Scan for the cell matching the given text and deliver its [x, y] coordinate at center. 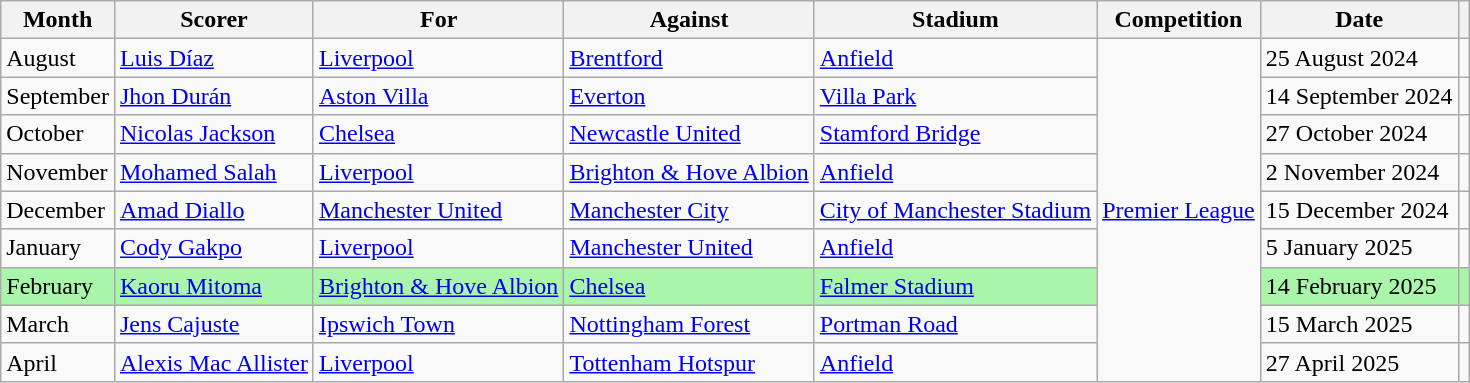
Luis Díaz [214, 58]
Brentford [689, 58]
Jhon Durán [214, 96]
September [58, 96]
August [58, 58]
Stamford Bridge [955, 134]
2 November 2024 [1359, 172]
City of Manchester Stadium [955, 210]
Date [1359, 20]
Everton [689, 96]
October [58, 134]
Aston Villa [438, 96]
Month [58, 20]
Tottenham Hotspur [689, 362]
Mohamed Salah [214, 172]
Stadium [955, 20]
Nottingham Forest [689, 324]
December [58, 210]
Ipswich Town [438, 324]
April [58, 362]
Cody Gakpo [214, 248]
Falmer Stadium [955, 286]
25 August 2024 [1359, 58]
Alexis Mac Allister [214, 362]
January [58, 248]
5 January 2025 [1359, 248]
Villa Park [955, 96]
Jens Cajuste [214, 324]
27 April 2025 [1359, 362]
27 October 2024 [1359, 134]
14 February 2025 [1359, 286]
15 March 2025 [1359, 324]
15 December 2024 [1359, 210]
Nicolas Jackson [214, 134]
Kaoru Mitoma [214, 286]
March [58, 324]
Manchester City [689, 210]
Portman Road [955, 324]
Scorer [214, 20]
Premier League [1179, 210]
Competition [1179, 20]
February [58, 286]
Against [689, 20]
November [58, 172]
For [438, 20]
14 September 2024 [1359, 96]
Amad Diallo [214, 210]
Newcastle United [689, 134]
